Search for the cell housing the specified text and yield its (x, y) center coordinate. 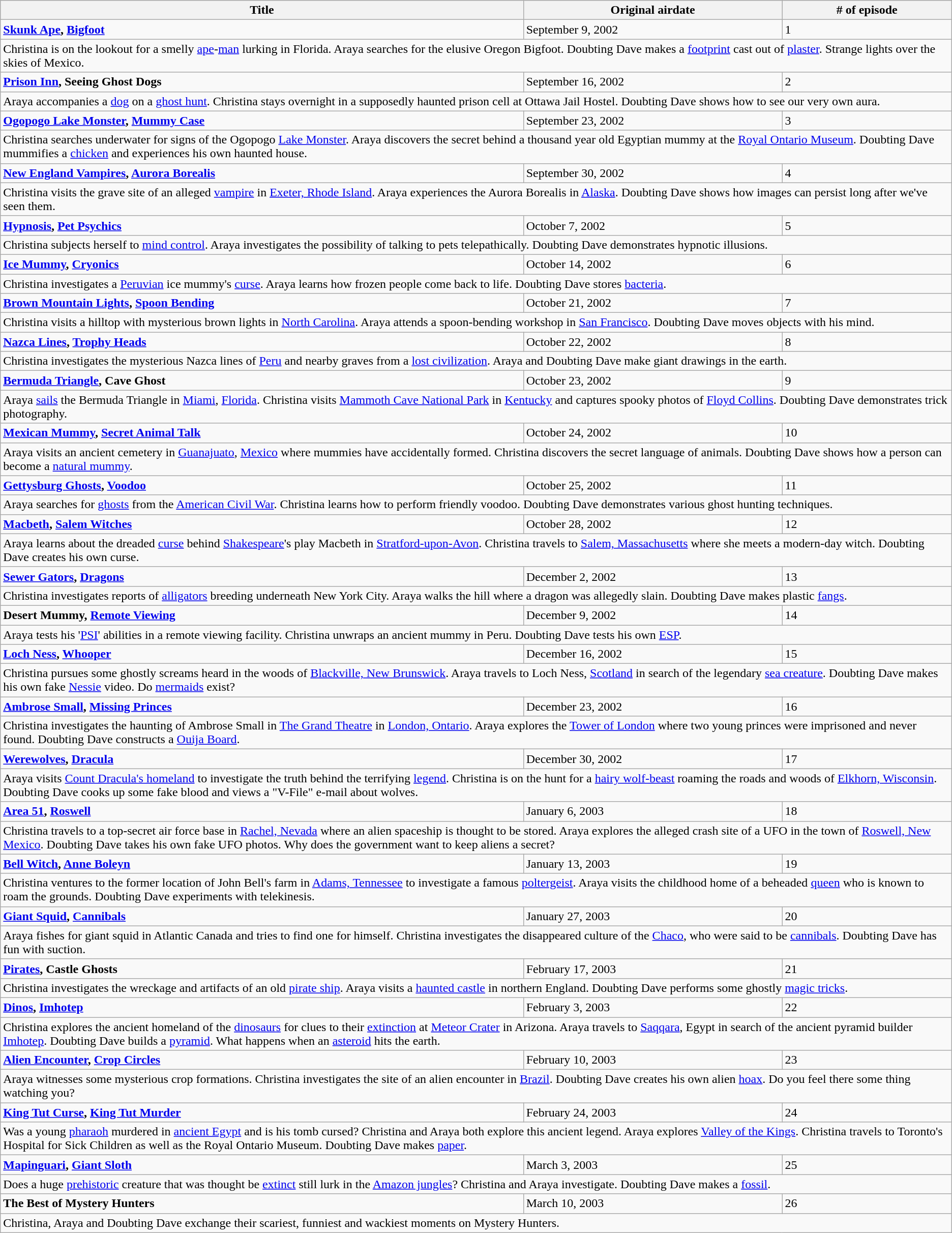
March 3, 2003 (653, 1165)
Skunk Ape, Bigfoot (262, 30)
17 (867, 759)
23 (867, 1060)
Original airdate (653, 10)
Mapinguari, Giant Sloth (262, 1165)
Nazca Lines, Trophy Heads (262, 342)
11 (867, 485)
January 6, 2003 (653, 811)
September 16, 2002 (653, 82)
February 3, 2003 (653, 1007)
The Best of Mystery Hunters (262, 1203)
December 30, 2002 (653, 759)
October 25, 2002 (653, 485)
Mexican Mummy, Secret Animal Talk (262, 433)
Gettysburg Ghosts, Voodoo (262, 485)
3 (867, 121)
December 16, 2002 (653, 654)
Title (262, 10)
16 (867, 707)
Ice Mummy, Cryonics (262, 264)
10 (867, 433)
Dinos, Imhotep (262, 1007)
2 (867, 82)
Ambrose Small, Missing Princes (262, 707)
Desert Mummy, Remote Viewing (262, 615)
February 17, 2003 (653, 968)
Sewer Gators, Dragons (262, 576)
October 7, 2002 (653, 225)
January 13, 2003 (653, 864)
October 22, 2002 (653, 342)
October 14, 2002 (653, 264)
Pirates, Castle Ghosts (262, 968)
September 23, 2002 (653, 121)
Christina investigates a Peruvian ice mummy's curse. Araya learns how frozen people come back to life. Doubting Dave stores bacteria. (476, 283)
Araya tests his 'PSI' abilities in a remote viewing facility. Christina unwraps an ancient mummy in Peru. Doubting Dave tests his own ESP. (476, 634)
12 (867, 524)
Alien Encounter, Crop Circles (262, 1060)
4 (867, 173)
October 21, 2002 (653, 303)
1 (867, 30)
October 23, 2002 (653, 380)
March 10, 2003 (653, 1203)
Christina, Araya and Doubting Dave exchange their scariest, funniest and wackiest moments on Mystery Hunters. (476, 1223)
Prison Inn, Seeing Ghost Dogs (262, 82)
20 (867, 916)
February 10, 2003 (653, 1060)
7 (867, 303)
18 (867, 811)
15 (867, 654)
January 27, 2003 (653, 916)
September 9, 2002 (653, 30)
# of episode (867, 10)
Macbeth, Salem Witches (262, 524)
Ogopogo Lake Monster, Mummy Case (262, 121)
13 (867, 576)
24 (867, 1112)
Bermuda Triangle, Cave Ghost (262, 380)
Hypnosis, Pet Psychics (262, 225)
Giant Squid, Cannibals (262, 916)
5 (867, 225)
October 28, 2002 (653, 524)
February 24, 2003 (653, 1112)
New England Vampires, Aurora Borealis (262, 173)
6 (867, 264)
Bell Witch, Anne Boleyn (262, 864)
14 (867, 615)
22 (867, 1007)
December 9, 2002 (653, 615)
26 (867, 1203)
King Tut Curse, King Tut Murder (262, 1112)
December 23, 2002 (653, 707)
9 (867, 380)
Werewolves, Dracula (262, 759)
September 30, 2002 (653, 173)
21 (867, 968)
8 (867, 342)
Brown Mountain Lights, Spoon Bending (262, 303)
October 24, 2002 (653, 433)
19 (867, 864)
25 (867, 1165)
Loch Ness, Whooper (262, 654)
Area 51, Roswell (262, 811)
December 2, 2002 (653, 576)
